Determine the [X, Y] coordinate at the center of the cell enclosing the given text.  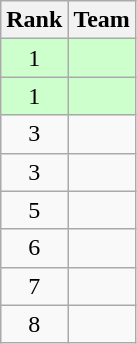
6 [34, 248]
Team [102, 20]
5 [34, 210]
8 [34, 324]
7 [34, 286]
Rank [34, 20]
